Search for the cell housing the specified text and yield its (X, Y) center coordinate. 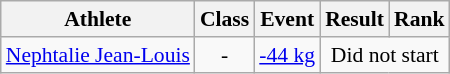
Rank (420, 19)
Result (354, 19)
Athlete (98, 19)
Event (287, 19)
-44 kg (287, 55)
Nephtalie Jean-Louis (98, 55)
Class (224, 19)
Did not start (384, 55)
- (224, 55)
